Search for the cell housing the specified text and yield its (x, y) center coordinate. 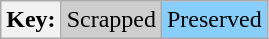
Key: (31, 20)
Scrapped (111, 20)
Preserved (214, 20)
